Return the [x, y] coordinate for the center point of the cell that contains the specified text.  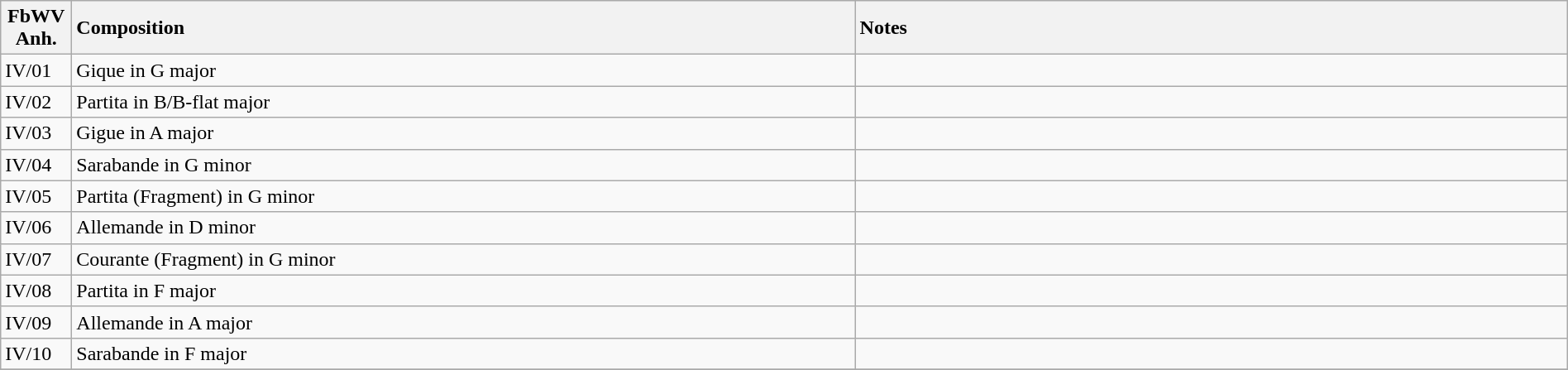
IV/03 [36, 133]
Gigue in A major [463, 133]
Notes [1211, 28]
Partita in B/B-flat major [463, 102]
IV/06 [36, 228]
Allemande in A major [463, 322]
Composition [463, 28]
IV/09 [36, 322]
Partita (Fragment) in G minor [463, 196]
IV/02 [36, 102]
IV/05 [36, 196]
IV/10 [36, 353]
IV/07 [36, 259]
FbWV Anh. [36, 28]
IV/04 [36, 165]
Sarabande in F major [463, 353]
Partita in F major [463, 291]
Gique in G major [463, 70]
Allemande in D minor [463, 228]
Courante (Fragment) in G minor [463, 259]
IV/08 [36, 291]
Sarabande in G minor [463, 165]
IV/01 [36, 70]
